Determine the [X, Y] coordinate at the center of the cell enclosing the given text.  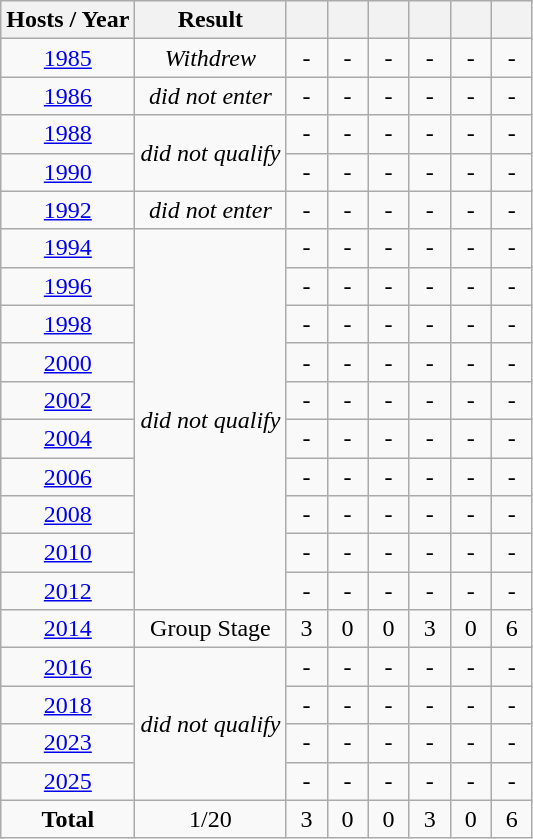
1996 [68, 286]
2004 [68, 438]
Group Stage [210, 629]
2012 [68, 591]
2014 [68, 629]
2025 [68, 781]
1992 [68, 210]
2000 [68, 362]
Hosts / Year [68, 20]
2006 [68, 477]
1/20 [210, 819]
1994 [68, 248]
1986 [68, 96]
Total [68, 819]
2018 [68, 705]
2016 [68, 667]
Withdrew [210, 58]
2010 [68, 553]
Result [210, 20]
1985 [68, 58]
2008 [68, 515]
1990 [68, 172]
1988 [68, 134]
2002 [68, 400]
2023 [68, 743]
1998 [68, 324]
